Output the [x, y] coordinate of the center of the cell containing the given text.  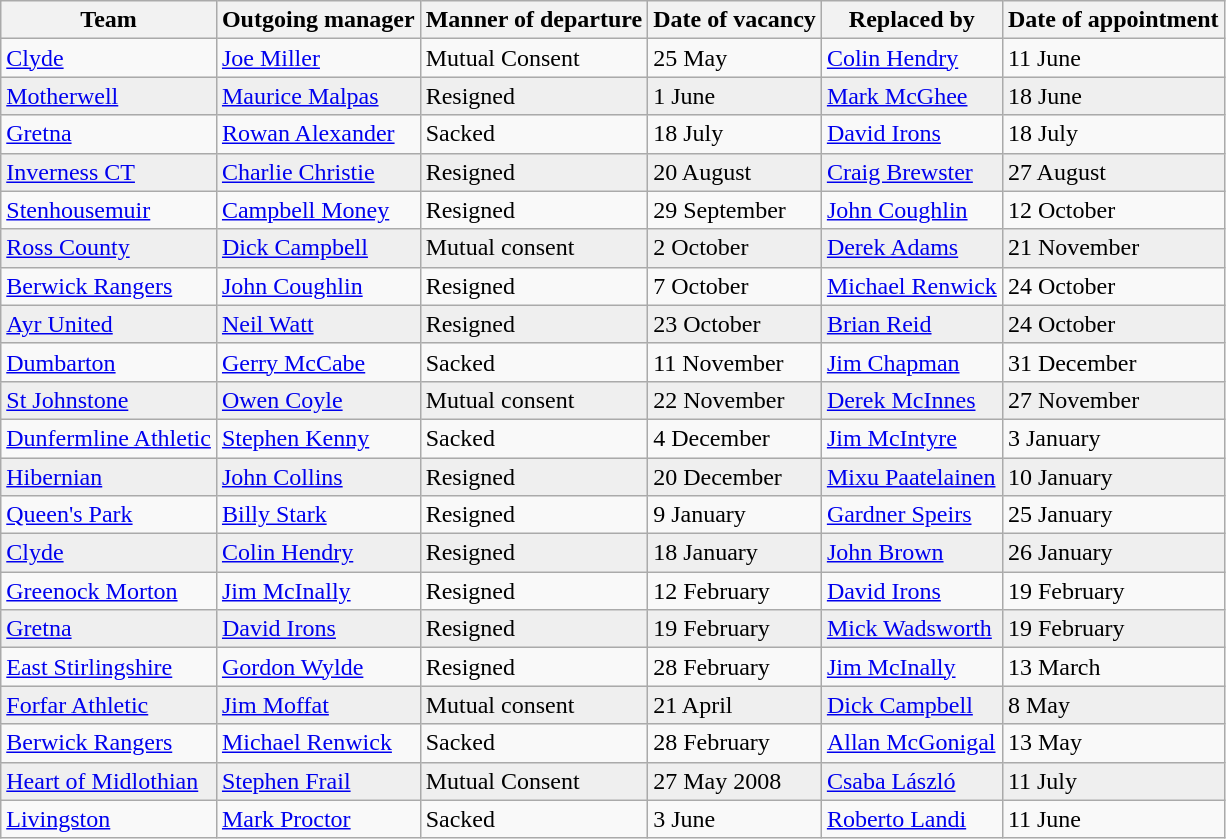
23 October [735, 324]
Gerry McCabe [318, 362]
26 January [1113, 553]
11 November [735, 362]
18 June [1113, 96]
Campbell Money [318, 210]
Neil Watt [318, 324]
8 May [1113, 705]
Manner of departure [534, 20]
Gordon Wylde [318, 667]
Billy Stark [318, 515]
18 January [735, 553]
20 August [735, 172]
Mark McGhee [912, 96]
9 January [735, 515]
Maurice Malpas [318, 96]
Motherwell [109, 96]
Gardner Speirs [912, 515]
Replaced by [912, 20]
Date of appointment [1113, 20]
Allan McGonigal [912, 743]
Joe Miller [318, 58]
4 December [735, 438]
3 June [735, 819]
2 October [735, 248]
John Brown [912, 553]
27 May 2008 [735, 781]
Stenhousemuir [109, 210]
25 January [1113, 515]
Jim Chapman [912, 362]
Stephen Kenny [318, 438]
Roberto Landi [912, 819]
Dunfermline Athletic [109, 438]
Craig Brewster [912, 172]
Mick Wadsworth [912, 629]
Jim Moffat [318, 705]
12 October [1113, 210]
13 March [1113, 667]
Livingston [109, 819]
Date of vacancy [735, 20]
21 April [735, 705]
12 February [735, 591]
11 July [1113, 781]
Jim McIntyre [912, 438]
Stephen Frail [318, 781]
Outgoing manager [318, 20]
Rowan Alexander [318, 134]
Ayr United [109, 324]
Hibernian [109, 477]
21 November [1113, 248]
31 December [1113, 362]
East Stirlingshire [109, 667]
John Collins [318, 477]
1 June [735, 96]
27 August [1113, 172]
Derek McInnes [912, 400]
Mark Proctor [318, 819]
Brian Reid [912, 324]
Inverness CT [109, 172]
13 May [1113, 743]
Forfar Athletic [109, 705]
St Johnstone [109, 400]
Derek Adams [912, 248]
25 May [735, 58]
7 October [735, 286]
29 September [735, 210]
Owen Coyle [318, 400]
20 December [735, 477]
Queen's Park [109, 515]
Greenock Morton [109, 591]
10 January [1113, 477]
3 January [1113, 438]
22 November [735, 400]
Csaba László [912, 781]
27 November [1113, 400]
Charlie Christie [318, 172]
Dumbarton [109, 362]
Team [109, 20]
Heart of Midlothian [109, 781]
Mixu Paatelainen [912, 477]
Ross County [109, 248]
